Find where the given text appears and provide that cell's center as (X, Y) coordinate. 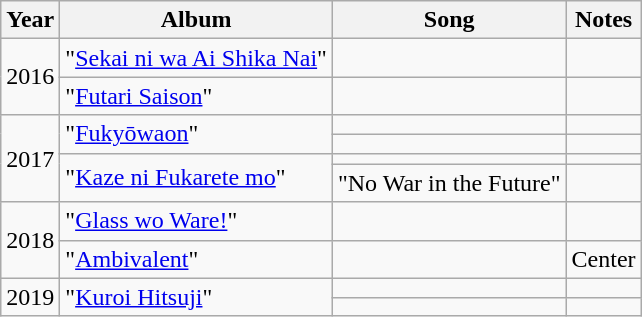
Center (604, 259)
"Fukyōwaon" (196, 134)
"Sekai ni wa Ai Shika Nai" (196, 58)
Year (30, 20)
2019 (30, 297)
"Kaze ni Fukarete mo" (196, 178)
"Kuroi Hitsuji" (196, 297)
"Ambivalent" (196, 259)
2017 (30, 158)
Album (196, 20)
Notes (604, 20)
Song (449, 20)
"Glass wo Ware!" (196, 221)
"Futari Saison" (196, 96)
"No War in the Future" (449, 183)
2016 (30, 77)
2018 (30, 240)
